Return [x, y] of the center of cell containing provided text 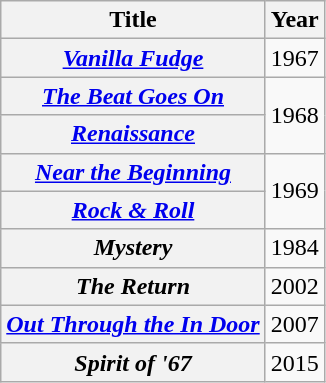
Vanilla Fudge [133, 58]
1967 [294, 58]
Out Through the In Door [133, 324]
1968 [294, 115]
Renaissance [133, 134]
2007 [294, 324]
2015 [294, 362]
1969 [294, 191]
Spirit of '67 [133, 362]
Mystery [133, 248]
The Beat Goes On [133, 96]
Year [294, 20]
The Return [133, 286]
2002 [294, 286]
Near the Beginning [133, 172]
Rock & Roll [133, 210]
Title [133, 20]
1984 [294, 248]
